Determine the [x, y] coordinate at the center of the cell enclosing the given text.  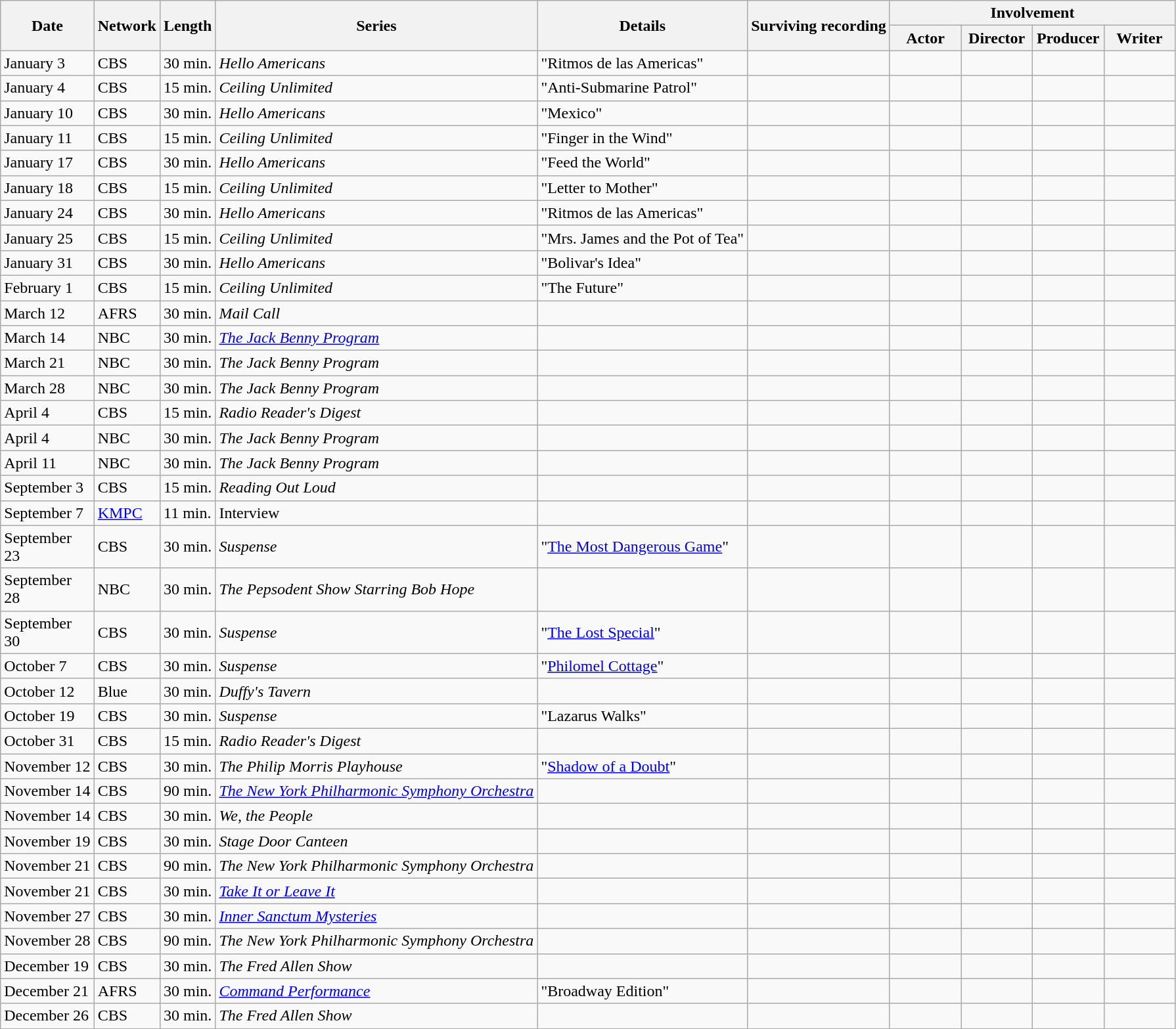
Director [997, 38]
Interview [376, 513]
"Letter to Mother" [643, 188]
February 1 [47, 288]
January 31 [47, 263]
"The Lost Special" [643, 632]
Network [127, 26]
"Bolivar's Idea" [643, 263]
"Philomel Cottage" [643, 666]
January 24 [47, 213]
11 min. [187, 513]
Stage Door Canteen [376, 841]
October 19 [47, 716]
Actor [925, 38]
November 12 [47, 766]
Details [643, 26]
Mail Call [376, 313]
December 26 [47, 1016]
"The Most Dangerous Game" [643, 546]
"Feed the World" [643, 163]
KMPC [127, 513]
January 17 [47, 163]
April 11 [47, 463]
September 30 [47, 632]
October 12 [47, 691]
October 7 [47, 666]
"Mexico" [643, 113]
January 10 [47, 113]
March 28 [47, 388]
January 25 [47, 238]
Producer [1068, 38]
March 21 [47, 363]
Blue [127, 691]
Inner Sanctum Mysteries [376, 916]
December 19 [47, 966]
Involvement [1032, 13]
Reading Out Loud [376, 488]
"The Future" [643, 288]
March 12 [47, 313]
Series [376, 26]
We, the People [376, 816]
Length [187, 26]
Writer [1139, 38]
January 11 [47, 138]
October 31 [47, 741]
"Mrs. James and the Pot of Tea" [643, 238]
November 27 [47, 916]
Date [47, 26]
The Pepsodent Show Starring Bob Hope [376, 590]
Duffy's Tavern [376, 691]
Surviving recording [819, 26]
"Shadow of a Doubt" [643, 766]
January 4 [47, 88]
The Philip Morris Playhouse [376, 766]
Command Performance [376, 991]
September 23 [47, 546]
January 18 [47, 188]
November 28 [47, 941]
November 19 [47, 841]
"Finger in the Wind" [643, 138]
Take It or Leave It [376, 891]
September 28 [47, 590]
"Lazarus Walks" [643, 716]
"Anti-Submarine Patrol" [643, 88]
December 21 [47, 991]
September 7 [47, 513]
"Broadway Edition" [643, 991]
March 14 [47, 338]
January 3 [47, 63]
September 3 [47, 488]
